Pinpoint the cell where the given text exists, returning its (x, y) midpoint coordinate. 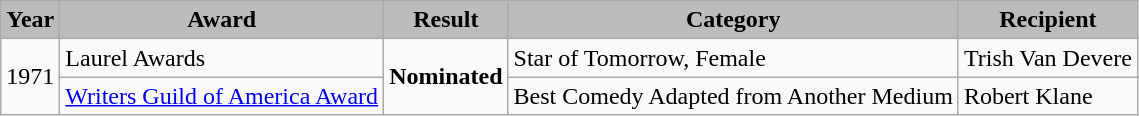
Writers Guild of America Award (222, 96)
Award (222, 20)
Category (733, 20)
Trish Van Devere (1048, 58)
Result (446, 20)
Laurel Awards (222, 58)
Recipient (1048, 20)
Year (30, 20)
Best Comedy Adapted from Another Medium (733, 96)
Nominated (446, 77)
Star of Tomorrow, Female (733, 58)
Robert Klane (1048, 96)
1971 (30, 77)
